Output the (x, y) coordinate of the center of the cell containing the given text.  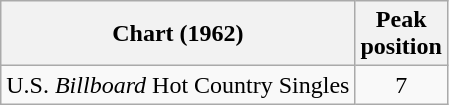
Chart (1962) (178, 34)
U.S. Billboard Hot Country Singles (178, 85)
7 (401, 85)
Peakposition (401, 34)
